Search for the cell housing the specified text and yield its [X, Y] center coordinate. 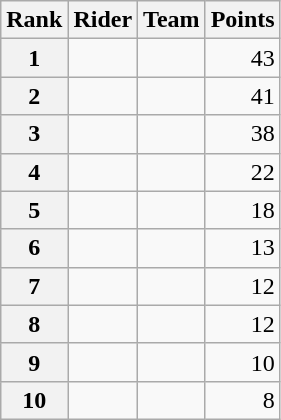
1 [34, 58]
3 [34, 134]
Rank [34, 20]
38 [242, 134]
43 [242, 58]
18 [242, 210]
41 [242, 96]
9 [34, 362]
13 [242, 248]
7 [34, 286]
22 [242, 172]
2 [34, 96]
Team [172, 20]
Rider [103, 20]
4 [34, 172]
5 [34, 210]
Points [242, 20]
6 [34, 248]
